Pinpoint the cell where the given text exists, returning its (x, y) midpoint coordinate. 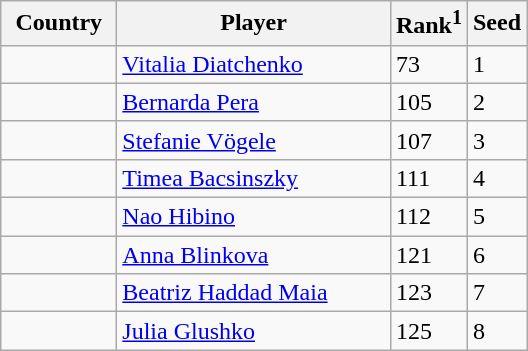
123 (428, 293)
105 (428, 102)
4 (496, 178)
Anna Blinkova (254, 255)
3 (496, 140)
Rank1 (428, 24)
Beatriz Haddad Maia (254, 293)
111 (428, 178)
Seed (496, 24)
73 (428, 64)
2 (496, 102)
Player (254, 24)
6 (496, 255)
125 (428, 331)
107 (428, 140)
Vitalia Diatchenko (254, 64)
5 (496, 217)
Julia Glushko (254, 331)
8 (496, 331)
Stefanie Vögele (254, 140)
Timea Bacsinszky (254, 178)
Country (59, 24)
Bernarda Pera (254, 102)
112 (428, 217)
7 (496, 293)
121 (428, 255)
1 (496, 64)
Nao Hibino (254, 217)
